Capture the cell that displays the provided text and extract its (x, y) central coordinate. 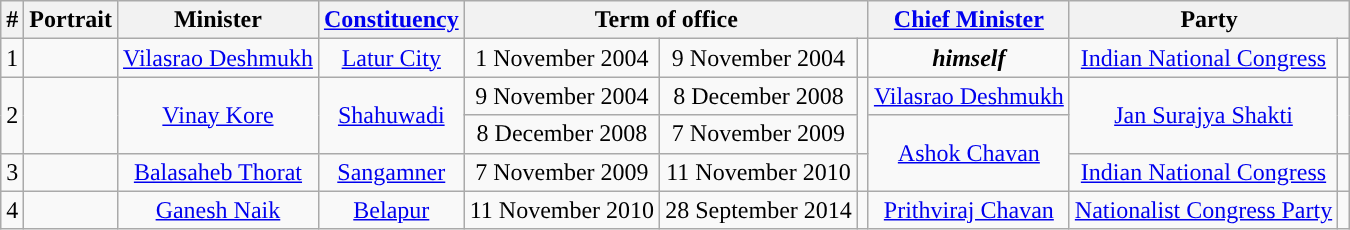
Chief Minister (968, 20)
Vinay Kore (218, 115)
Ganesh Naik (218, 210)
4 (12, 210)
1 November 2004 (562, 58)
Ashok Chavan (968, 153)
Shahuwadi (391, 115)
Nationalist Congress Party (1203, 210)
1 (12, 58)
Portrait (71, 20)
Term of office (666, 20)
Constituency (391, 20)
2 (12, 115)
Party (1208, 20)
Latur City (391, 58)
Belapur (391, 210)
# (12, 20)
28 September 2014 (759, 210)
3 (12, 172)
himself (968, 58)
Balasaheb Thorat (218, 172)
Sangamner (391, 172)
Jan Surajya Shakti (1203, 115)
Minister (218, 20)
Prithviraj Chavan (968, 210)
